From the cell containing the given text, extract its center point as (x, y) coordinate. 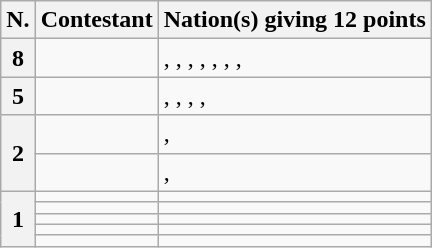
2 (18, 153)
5 (18, 96)
, , , , , , , (294, 58)
8 (18, 58)
, , , , (294, 96)
1 (18, 218)
Nation(s) giving 12 points (294, 20)
N. (18, 20)
Contestant (96, 20)
